Pinpoint the cell where the given text exists, returning its [x, y] midpoint coordinate. 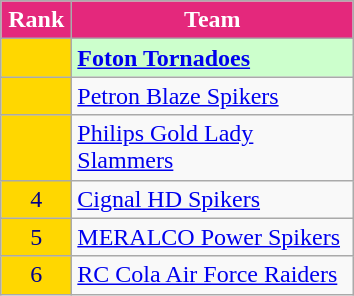
Foton Tornadoes [212, 58]
MERALCO Power Spikers [212, 237]
4 [36, 199]
Team [212, 20]
6 [36, 275]
Philips Gold Lady Slammers [212, 148]
RC Cola Air Force Raiders [212, 275]
Petron Blaze Spikers [212, 96]
Cignal HD Spikers [212, 199]
5 [36, 237]
Rank [36, 20]
